Pinpoint the cell where the given text exists, returning its [x, y] midpoint coordinate. 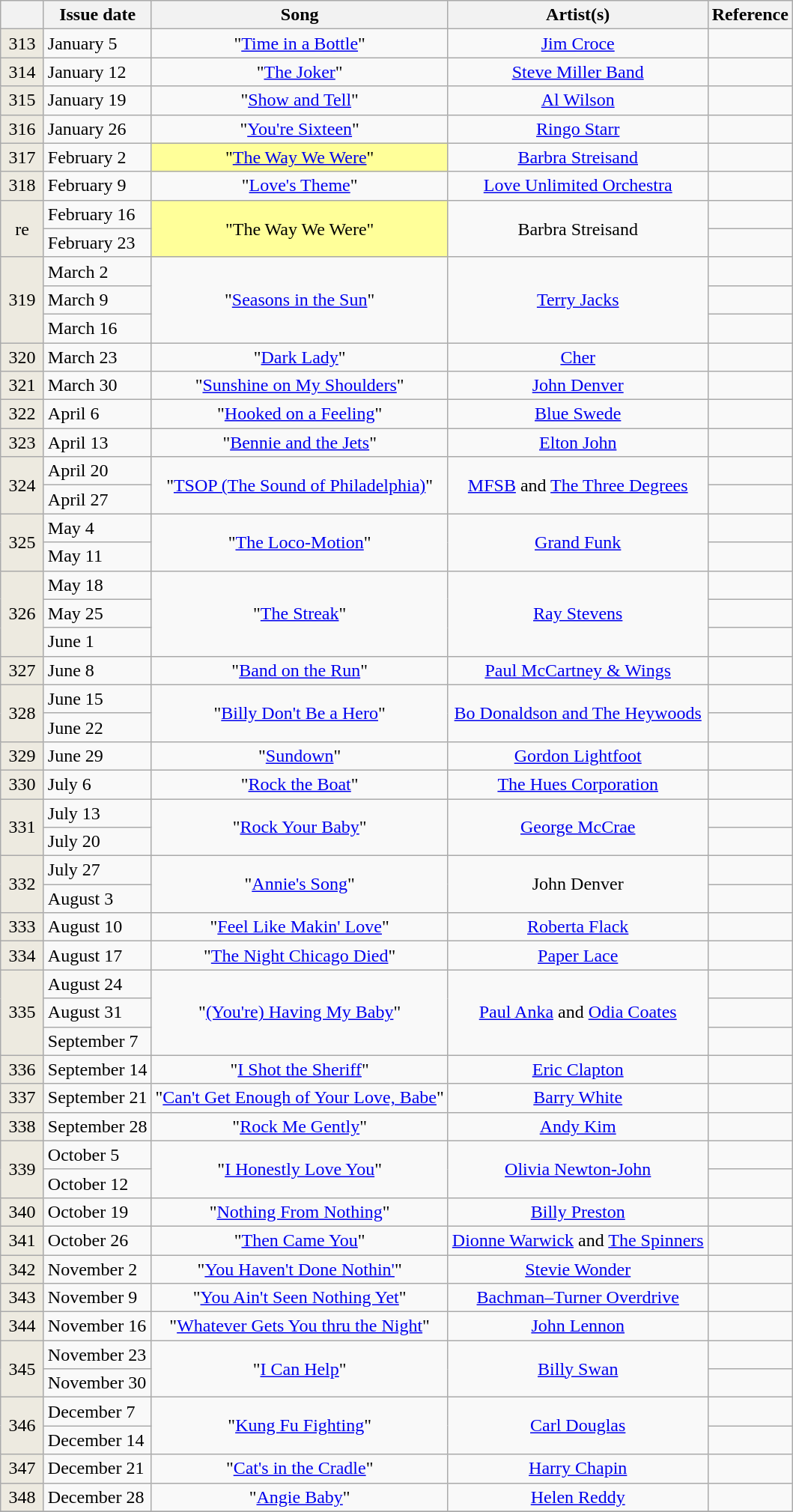
August 10 [97, 927]
September 28 [97, 1126]
November 30 [97, 1383]
Andy Kim [578, 1126]
December 14 [97, 1440]
June 15 [97, 699]
October 19 [97, 1212]
Al Wilson [578, 100]
"You Ain't Seen Nothing Yet" [300, 1298]
John Lennon [578, 1326]
344 [22, 1326]
326 [22, 613]
January 12 [97, 72]
"Nothing From Nothing" [300, 1212]
November 9 [97, 1298]
September 21 [97, 1098]
June 22 [97, 727]
"Love's Theme" [300, 186]
"I Honestly Love You" [300, 1169]
"The Joker" [300, 72]
April 6 [97, 414]
348 [22, 1497]
339 [22, 1169]
328 [22, 713]
"I Shot the Sheriff" [300, 1069]
February 9 [97, 186]
Ringo Starr [578, 129]
Ray Stevens [578, 613]
"(You're) Having My Baby" [300, 1012]
340 [22, 1212]
Cher [578, 357]
Paul Anka and Odia Coates [578, 1012]
318 [22, 186]
November 16 [97, 1326]
May 11 [97, 556]
September 14 [97, 1069]
Dionne Warwick and The Spinners [578, 1240]
"Show and Tell" [300, 100]
August 31 [97, 1012]
Eric Clapton [578, 1069]
"You're Sixteen" [300, 129]
"The Loco-Motion" [300, 542]
"Angie Baby" [300, 1497]
October 12 [97, 1183]
December 7 [97, 1412]
June 8 [97, 670]
"Rock Your Baby" [300, 827]
Gordon Lightfoot [578, 756]
February 23 [97, 243]
Olivia Newton-John [578, 1169]
331 [22, 827]
July 6 [97, 784]
Terry Jacks [578, 300]
"TSOP (The Sound of Philadelphia)" [300, 485]
"Rock the Boat" [300, 784]
Paul McCartney & Wings [578, 670]
322 [22, 414]
336 [22, 1069]
325 [22, 542]
February 16 [97, 214]
April 13 [97, 443]
"Rock Me Gently" [300, 1126]
Stevie Wonder [578, 1269]
March 2 [97, 271]
February 2 [97, 157]
March 30 [97, 386]
March 23 [97, 357]
337 [22, 1098]
Bachman–Turner Overdrive [578, 1298]
314 [22, 72]
321 [22, 386]
November 23 [97, 1355]
March 9 [97, 300]
"Sunshine on My Shoulders" [300, 386]
Harry Chapin [578, 1469]
343 [22, 1298]
Roberta Flack [578, 927]
346 [22, 1426]
Billy Preston [578, 1212]
The Hues Corporation [578, 784]
"Dark Lady" [300, 357]
"The Night Chicago Died" [300, 956]
319 [22, 300]
May 18 [97, 585]
"Hooked on a Feeling" [300, 414]
Helen Reddy [578, 1497]
April 27 [97, 500]
George McCrae [578, 827]
Reference [750, 15]
315 [22, 100]
323 [22, 443]
November 2 [97, 1269]
"Billy Don't Be a Hero" [300, 713]
327 [22, 670]
June 29 [97, 756]
342 [22, 1269]
June 1 [97, 642]
Bo Donaldson and The Heywoods [578, 713]
"Sundown" [300, 756]
347 [22, 1469]
August 17 [97, 956]
December 21 [97, 1469]
April 20 [97, 471]
"You Haven't Done Nothin'" [300, 1269]
"Seasons in the Sun" [300, 300]
March 16 [97, 328]
May 4 [97, 528]
Billy Swan [578, 1369]
333 [22, 927]
October 5 [97, 1155]
317 [22, 157]
341 [22, 1240]
May 25 [97, 613]
July 27 [97, 870]
330 [22, 784]
August 3 [97, 899]
Steve Miller Band [578, 72]
334 [22, 956]
332 [22, 884]
January 5 [97, 43]
"Whatever Gets You thru the Night" [300, 1326]
329 [22, 756]
338 [22, 1126]
"I Can Help" [300, 1369]
"Kung Fu Fighting" [300, 1426]
"Can't Get Enough of Your Love, Babe" [300, 1098]
Blue Swede [578, 414]
December 28 [97, 1497]
"Time in a Bottle" [300, 43]
January 26 [97, 129]
313 [22, 43]
Paper Lace [578, 956]
Artist(s) [578, 15]
"Bennie and the Jets" [300, 443]
re [22, 228]
Love Unlimited Orchestra [578, 186]
Grand Funk [578, 542]
July 13 [97, 813]
Issue date [97, 15]
"Annie's Song" [300, 884]
August 24 [97, 984]
"Cat's in the Cradle" [300, 1469]
Song [300, 15]
Jim Croce [578, 43]
January 19 [97, 100]
Elton John [578, 443]
Barry White [578, 1098]
"Feel Like Makin' Love" [300, 927]
335 [22, 1012]
320 [22, 357]
345 [22, 1369]
324 [22, 485]
September 7 [97, 1041]
"The Streak" [300, 613]
MFSB and The Three Degrees [578, 485]
October 26 [97, 1240]
"Then Came You" [300, 1240]
Carl Douglas [578, 1426]
July 20 [97, 842]
"Band on the Run" [300, 670]
316 [22, 129]
